Extract the [x, y] coordinate from the center of the cell holding the provided text.  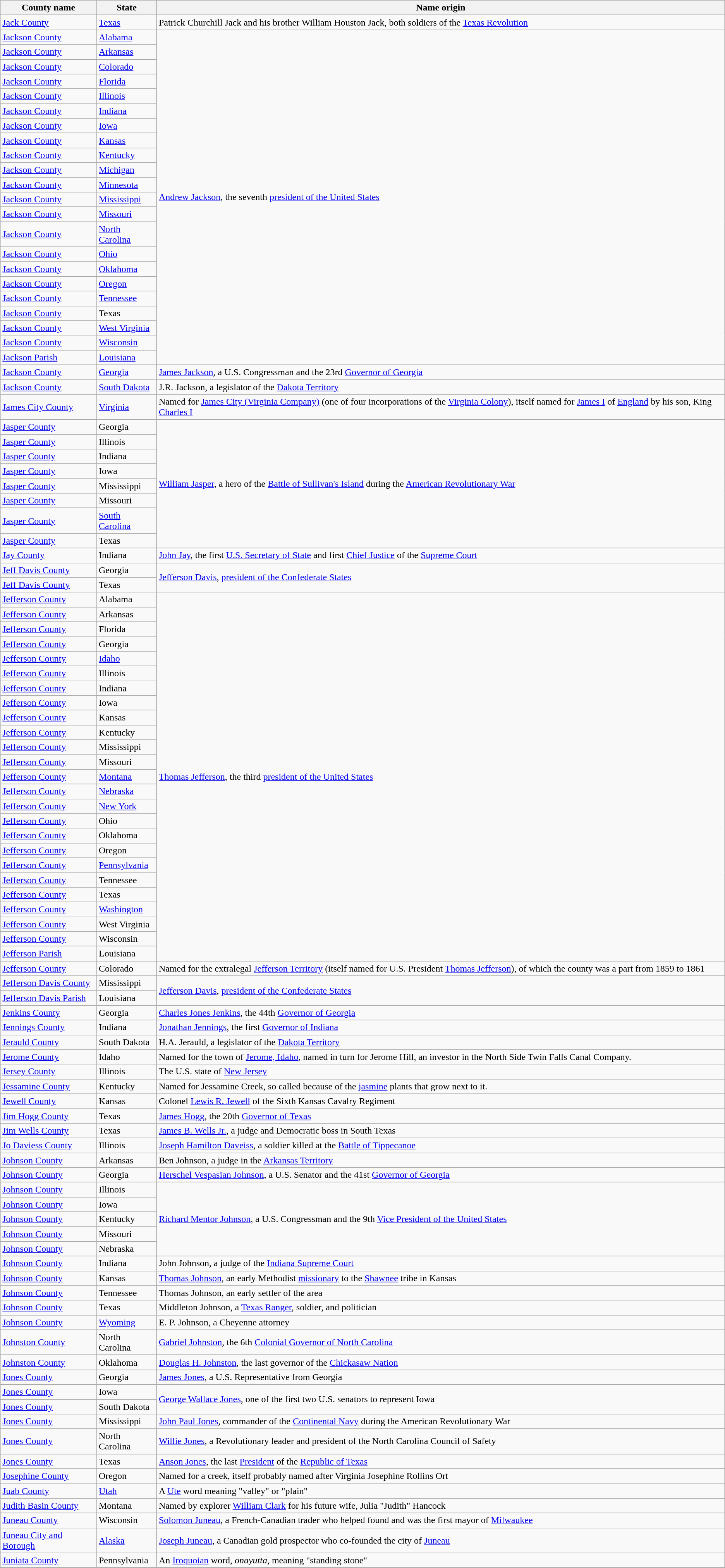
Michigan [126, 170]
Colonel Lewis R. Jewell of the Sixth Kansas Cavalry Regiment [441, 1101]
Charles Jones Jenkins, the 44th Governor of Georgia [441, 1013]
Judith Basin County [49, 1506]
Joseph Hamilton Daveiss, a soldier killed at the Battle of Tippecanoe [441, 1145]
Jefferson Davis County [49, 983]
Middleton Johnson, a Texas Ranger, soldier, and politician [441, 1308]
Jennings County [49, 1027]
Joseph Juneau, a Canadian gold prospector who co-founded the city of Juneau [441, 1540]
James Jackson, a U.S. Congressman and the 23rd Governor of Georgia [441, 372]
Juniata County [49, 1560]
Jefferson Davis Parish [49, 998]
A Ute word meaning "valley" or "plain" [441, 1491]
Jefferson Parish [49, 954]
James Hogg, the 20th Governor of Texas [441, 1116]
Alaska [126, 1540]
E. P. Johnson, a Cheyenne attorney [441, 1322]
Juab County [49, 1491]
Jenkins County [49, 1013]
Thomas Jefferson, the third president of the United States [441, 777]
Gabriel Johnston, the 6th Colonial Governor of North Carolina [441, 1342]
William Jasper, a hero of the Battle of Sullivan's Island during the American Revolutionary War [441, 484]
Name origin [441, 8]
Jerauld County [49, 1042]
Willie Jones, a Revolutionary leader and president of the North Carolina Council of Safety [441, 1442]
John Johnson, a judge of the Indiana Supreme Court [441, 1263]
Ben Johnson, a judge in the Arkansas Territory [441, 1160]
An Iroquoian word, onayutta, meaning "standing stone" [441, 1560]
Jersey County [49, 1072]
Wyoming [126, 1322]
Jim Hogg County [49, 1116]
Jo Daviess County [49, 1145]
Jerome County [49, 1057]
Jay County [49, 555]
Andrew Jackson, the seventh president of the United States [441, 197]
Solomon Juneau, a French-Canadian trader who helped found and was the first mayor of Milwaukee [441, 1520]
The U.S. state of New Jersey [441, 1072]
Jonathan Jennings, the first Governor of Indiana [441, 1027]
Named by explorer William Clark for his future wife, Julia "Judith" Hancock [441, 1506]
J.R. Jackson, a legislator of the Dakota Territory [441, 387]
Richard Mentor Johnson, a U.S. Congressman and the 9th Vice President of the United States [441, 1219]
Utah [126, 1491]
H.A. Jerauld, a legislator of the Dakota Territory [441, 1042]
James Jones, a U.S. Representative from Georgia [441, 1377]
James B. Wells Jr., a judge and Democratic boss in South Texas [441, 1130]
James City County [49, 407]
Named for Jessamine Creek, so called because of the jasmine plants that grow next to it. [441, 1086]
County name [49, 8]
Virginia [126, 407]
Jewell County [49, 1101]
Named for the extralegal Jefferson Territory (itself named for U.S. President Thomas Jefferson), of which the county was a part from 1859 to 1861 [441, 968]
Thomas Johnson, an early Methodist missionary to the Shawnee tribe in Kansas [441, 1278]
Josephine County [49, 1476]
New York [126, 806]
Jessamine County [49, 1086]
Jackson Parish [49, 357]
Douglas H. Johnston, the last governor of the Chickasaw Nation [441, 1362]
Thomas Johnson, an early settler of the area [441, 1293]
Named for the town of Jerome, Idaho, named in turn for Jerome Hill, an investor in the North Side Twin Falls Canal Company. [441, 1057]
Juneau County [49, 1520]
Washington [126, 909]
Anson Jones, the last President of the Republic of Texas [441, 1461]
George Wallace Jones, one of the first two U.S. senators to represent Iowa [441, 1399]
Herschel Vespasian Johnson, a U.S. Senator and the 41st Governor of Georgia [441, 1175]
Juneau City and Borough [49, 1540]
Minnesota [126, 185]
State [126, 8]
South Carolina [126, 521]
Patrick Churchill Jack and his brother William Houston Jack, both soldiers of the Texas Revolution [441, 22]
John Jay, the first U.S. Secretary of State and first Chief Justice of the Supreme Court [441, 555]
John Paul Jones, commander of the Continental Navy during the American Revolutionary War [441, 1422]
Named for a creek, itself probably named after Virginia Josephine Rollins Ort [441, 1476]
Jack County [49, 22]
Jim Wells County [49, 1130]
